Search for the cell housing the specified text and yield its [X, Y] center coordinate. 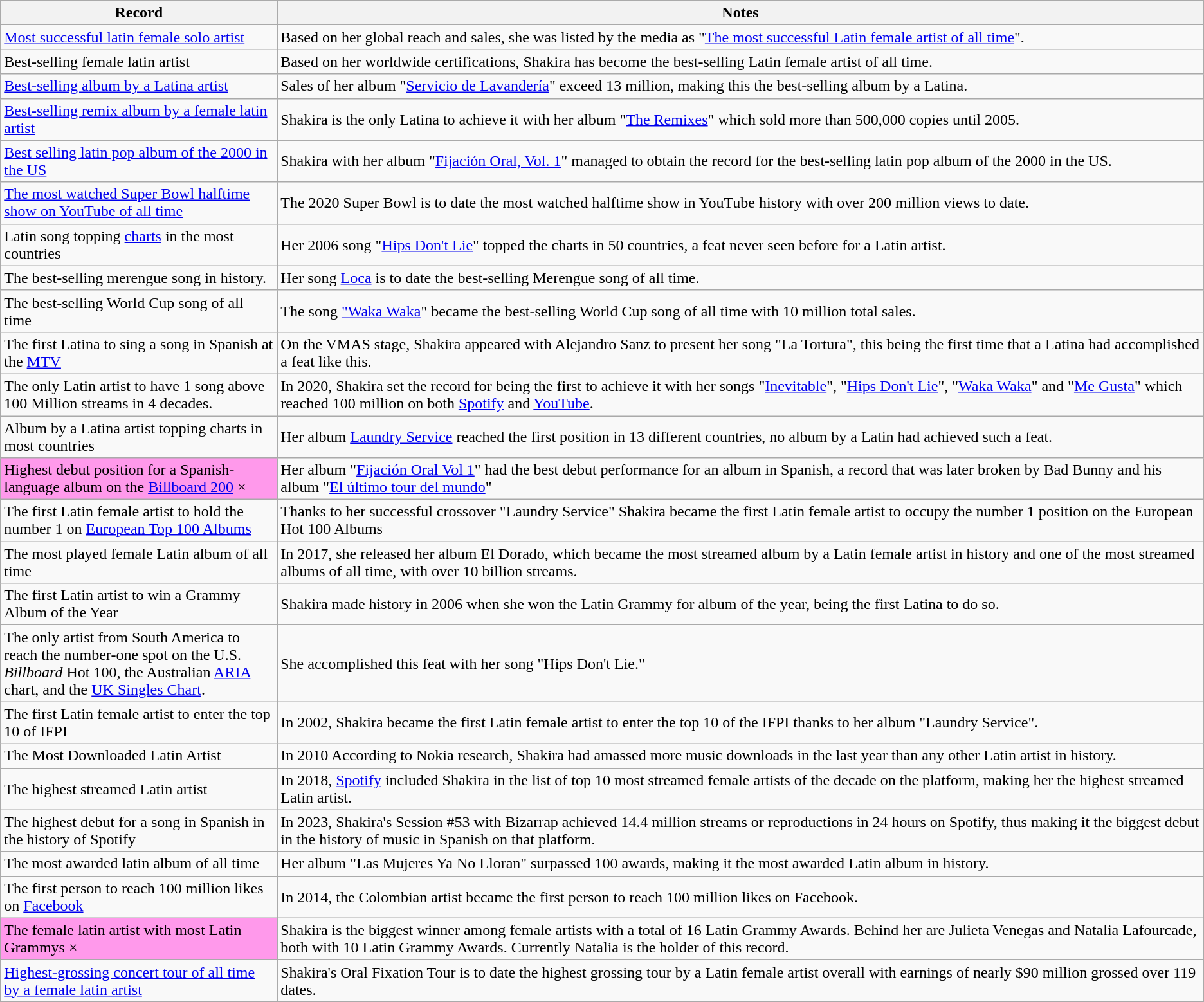
The highest streamed Latin artist [139, 788]
The first Latin female artist to hold the number 1 on European Top 100 Albums [139, 521]
Based on her global reach and sales, she was listed by the media as "The most successful Latin female artist of all time". [741, 37]
Album by a Latina artist topping charts in most countries [139, 436]
Sales of her album "Servicio de Lavandería" exceed 13 million, making this the best-selling album by a Latina. [741, 86]
Best-selling remix album by a female latin artist [139, 120]
The song "Waka Waka" became the best-selling World Cup song of all time with 10 million total sales. [741, 311]
The only Latin artist to have 1 song above 100 Million streams in 4 decades. [139, 395]
Shakira is the only Latina to achieve it with her album "The Remixes" which sold more than 500,000 copies until 2005. [741, 120]
Best selling latin pop album of the 2000 in the US [139, 161]
The best-selling merengue song in history. [139, 278]
She accomplished this feat with her song "Hips Don't Lie." [741, 664]
The most watched Super Bowl halftime show on YouTube of all time [139, 203]
Shakira made history in 2006 when she won the Latin Grammy for album of the year, being the first Latina to do so. [741, 605]
The first Latin female artist to enter the top 10 of IFPI [139, 723]
Best-selling female latin artist [139, 62]
The best-selling World Cup song of all time [139, 311]
Her song Loca is to date the best-selling Merengue song of all time. [741, 278]
The first Latin artist to win a Grammy Album of the Year [139, 605]
Highest-grossing concert tour of all time by a female latin artist [139, 980]
The female latin artist with most Latin Grammys × [139, 939]
Most successful latin female solo artist [139, 37]
Best-selling album by a Latina artist [139, 86]
In 2014, the Colombian artist became the first person to reach 100 million likes on Facebook. [741, 897]
Her album Laundry Service reached the first position in 13 different countries, no album by a Latin had achieved such a feat. [741, 436]
The most played female Latin album of all time [139, 562]
In 2002, Shakira became the first Latin female artist to enter the top 10 of the IFPI thanks to her album "Laundry Service". [741, 723]
The highest debut for a song in Spanish in the history of Spotify [139, 831]
Highest debut position for a Spanish-language album on the Billboard 200 × [139, 478]
Her 2006 song "Hips Don't Lie" topped the charts in 50 countries, a feat never seen before for a Latin artist. [741, 244]
Based on her worldwide certifications, Shakira has become the best-selling Latin female artist of all time. [741, 62]
Record [139, 13]
The first person to reach 100 million likes on Facebook [139, 897]
The first Latina to sing a song in Spanish at the MTV [139, 352]
In 2010 According to Nokia research, Shakira had amassed more music downloads in the last year than any other Latin artist in history. [741, 756]
Latin song topping charts in the most countries [139, 244]
The 2020 Super Bowl is to date the most watched halftime show in YouTube history with over 200 million views to date. [741, 203]
Notes [741, 13]
Her album "Las Mujeres Ya No Lloran" surpassed 100 awards, making it the most awarded Latin album in history. [741, 864]
The Most Downloaded Latin Artist [139, 756]
The only artist from South America to reach the number-one spot on the U.S. Billboard Hot 100, the Australian ARIA chart, and the UK Singles Chart. [139, 664]
The most awarded latin album of all time [139, 864]
Shakira with her album "Fijación Oral, Vol. 1" managed to obtain the record for the best-selling latin pop album of the 2000 in the US. [741, 161]
